Capture the cell that displays the provided text and extract its [X, Y] central coordinate. 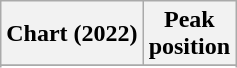
Chart (2022) [72, 34]
Peakposition [189, 34]
